Find where the given text appears and provide that cell's center as (x, y) coordinate. 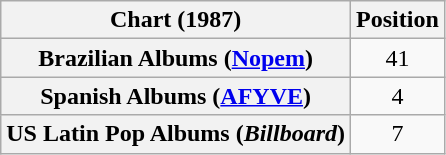
4 (398, 96)
Brazilian Albums (Nopem) (176, 58)
7 (398, 134)
Position (398, 20)
Chart (1987) (176, 20)
41 (398, 58)
US Latin Pop Albums (Billboard) (176, 134)
Spanish Albums (AFYVE) (176, 96)
